Capture the cell that displays the provided text and extract its [X, Y] central coordinate. 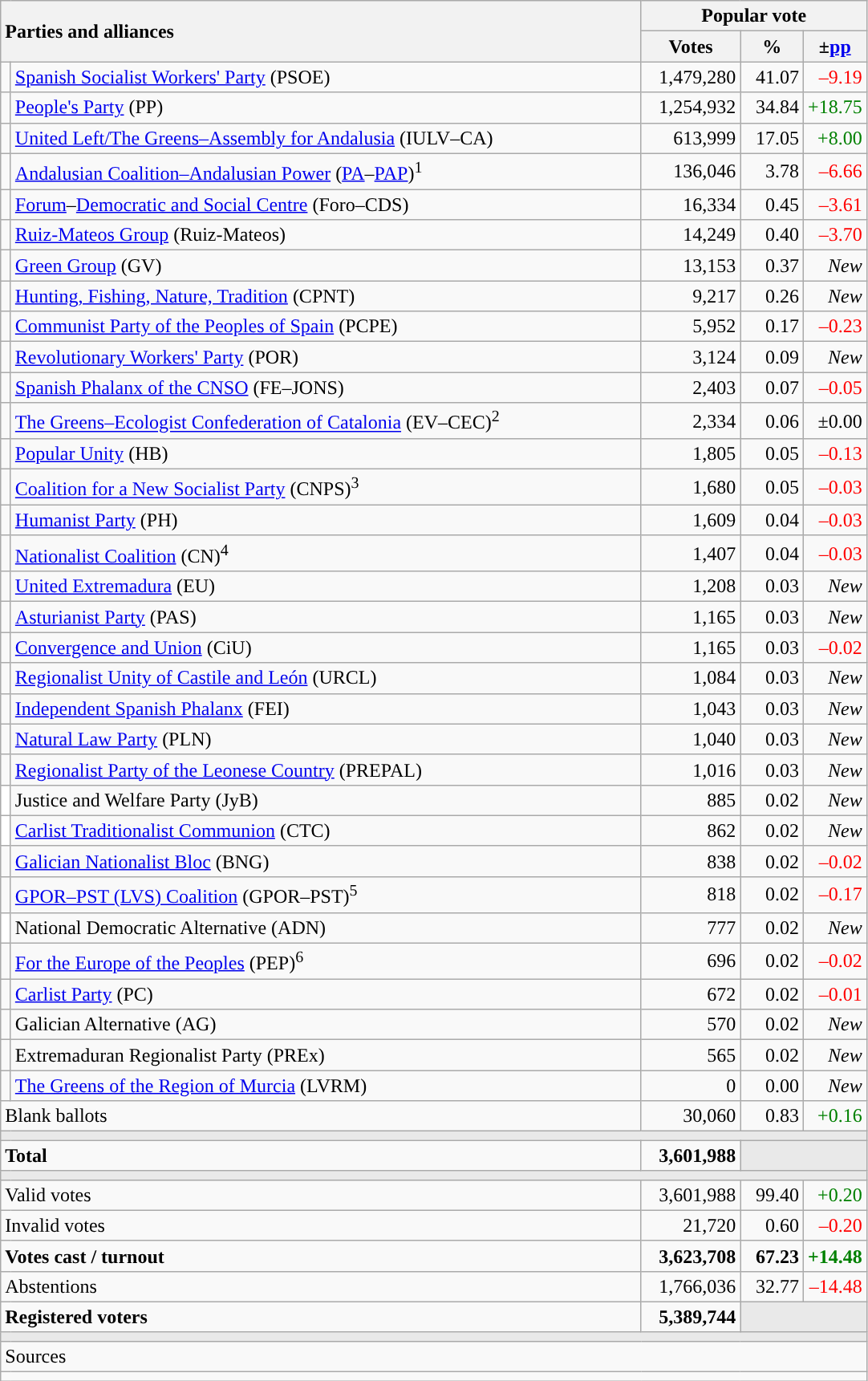
0.06 [772, 420]
613,999 [691, 138]
Forum–Democratic and Social Centre (Foro–CDS) [326, 205]
0.37 [772, 266]
Abstentions [321, 1286]
+18.75 [834, 108]
Extremaduran Regionalist Party (PREx) [326, 1055]
0.26 [772, 296]
Valid votes [321, 1195]
672 [691, 994]
Carlist Traditionalist Communion (CTC) [326, 831]
–6.66 [834, 172]
67.23 [772, 1256]
National Democratic Alternative (ADN) [326, 928]
Regionalist Party of the Leonese Country (PREPAL) [326, 770]
Carlist Party (PC) [326, 994]
The Greens of the Region of Murcia (LVRM) [326, 1086]
Coalition for a New Socialist Party (CNPS)3 [326, 488]
Humanist Party (PH) [326, 520]
862 [691, 831]
–9.19 [834, 77]
Total [321, 1156]
1,766,036 [691, 1286]
Sources [433, 1357]
Spanish Phalanx of the CNSO (FE–JONS) [326, 388]
–3.70 [834, 235]
Blank ballots [321, 1116]
Invalid votes [321, 1225]
±0.00 [834, 420]
Natural Law Party (PLN) [326, 739]
+0.20 [834, 1195]
Andalusian Coalition–Andalusian Power (PA–PAP)1 [326, 172]
1,043 [691, 709]
Convergence and Union (CiU) [326, 648]
5,389,744 [691, 1317]
Popular Unity (HB) [326, 454]
41.07 [772, 77]
±pp [834, 47]
The Greens–Ecologist Confederation of Catalonia (EV–CEC)2 [326, 420]
32.77 [772, 1286]
885 [691, 800]
For the Europe of the Peoples (PEP)6 [326, 961]
Revolutionary Workers' Party (POR) [326, 357]
–0.20 [834, 1225]
+8.00 [834, 138]
Communist Party of the Peoples of Spain (PCPE) [326, 327]
–0.23 [834, 327]
Popular vote [754, 16]
0.07 [772, 388]
GPOR–PST (LVS) Coalition (GPOR–PST)5 [326, 894]
Regionalist Unity of Castile and León (URCL) [326, 678]
–0.01 [834, 994]
2,403 [691, 388]
9,217 [691, 296]
Nationalist Coalition (CN)4 [326, 554]
34.84 [772, 108]
696 [691, 961]
Independent Spanish Phalanx (FEI) [326, 709]
13,153 [691, 266]
14,249 [691, 235]
Justice and Welfare Party (JyB) [326, 800]
Green Group (GV) [326, 266]
People's Party (PP) [326, 108]
0.45 [772, 205]
–0.13 [834, 454]
Galician Alternative (AG) [326, 1025]
1,254,932 [691, 108]
1,479,280 [691, 77]
777 [691, 928]
17.05 [772, 138]
1,016 [691, 770]
1,805 [691, 454]
570 [691, 1025]
2,334 [691, 420]
Registered voters [321, 1317]
99.40 [772, 1195]
0.00 [772, 1086]
+0.16 [834, 1116]
Spanish Socialist Workers' Party (PSOE) [326, 77]
3,124 [691, 357]
818 [691, 894]
Parties and alliances [321, 31]
Votes cast / turnout [321, 1256]
1,680 [691, 488]
% [772, 47]
30,060 [691, 1116]
1,208 [691, 587]
0.17 [772, 327]
0.60 [772, 1225]
+14.48 [834, 1256]
1,609 [691, 520]
3,623,708 [691, 1256]
0.83 [772, 1116]
3.78 [772, 172]
136,046 [691, 172]
16,334 [691, 205]
–0.05 [834, 388]
565 [691, 1055]
21,720 [691, 1225]
–14.48 [834, 1286]
1,407 [691, 554]
Votes [691, 47]
Galician Nationalist Bloc (BNG) [326, 861]
–3.61 [834, 205]
5,952 [691, 327]
838 [691, 861]
Asturianist Party (PAS) [326, 617]
Ruiz-Mateos Group (Ruiz-Mateos) [326, 235]
0.40 [772, 235]
–0.17 [834, 894]
0.09 [772, 357]
United Left/The Greens–Assembly for Andalusia (IULV–CA) [326, 138]
1,084 [691, 678]
Hunting, Fishing, Nature, Tradition (CPNT) [326, 296]
1,040 [691, 739]
United Extremadura (EU) [326, 587]
0 [691, 1086]
